Return [X, Y] of the center of cell containing provided text 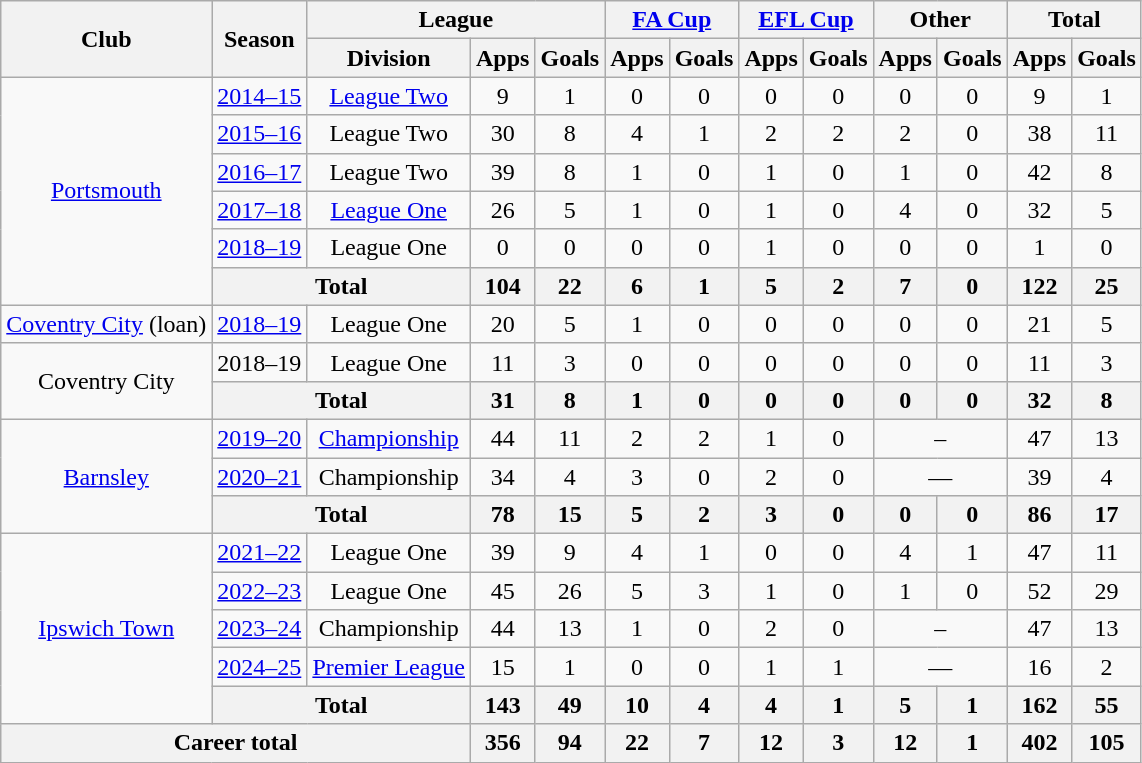
Career total [236, 743]
42 [1039, 172]
10 [637, 705]
122 [1039, 286]
49 [570, 705]
25 [1107, 286]
30 [503, 134]
6 [637, 286]
2020–21 [260, 477]
55 [1107, 705]
162 [1039, 705]
2016–17 [260, 172]
94 [570, 743]
143 [503, 705]
Club [106, 39]
2021–22 [260, 553]
Coventry City (loan) [106, 324]
20 [503, 324]
29 [1107, 591]
2014–15 [260, 96]
League [456, 20]
86 [1039, 515]
Division [389, 58]
EFL Cup [806, 20]
Coventry City [106, 381]
38 [1039, 134]
2017–18 [260, 210]
2015–16 [260, 134]
Portsmouth [106, 191]
52 [1039, 591]
31 [503, 400]
Barnsley [106, 476]
21 [1039, 324]
Season [260, 39]
402 [1039, 743]
356 [503, 743]
105 [1107, 743]
78 [503, 515]
2022–23 [260, 591]
2023–24 [260, 629]
104 [503, 286]
Ipswich Town [106, 629]
Premier League [389, 667]
FA Cup [672, 20]
2019–20 [260, 438]
17 [1107, 515]
34 [503, 477]
45 [503, 591]
2024–25 [260, 667]
Other [940, 20]
16 [1039, 667]
